Find where the given text appears and provide that cell's center as [x, y] coordinate. 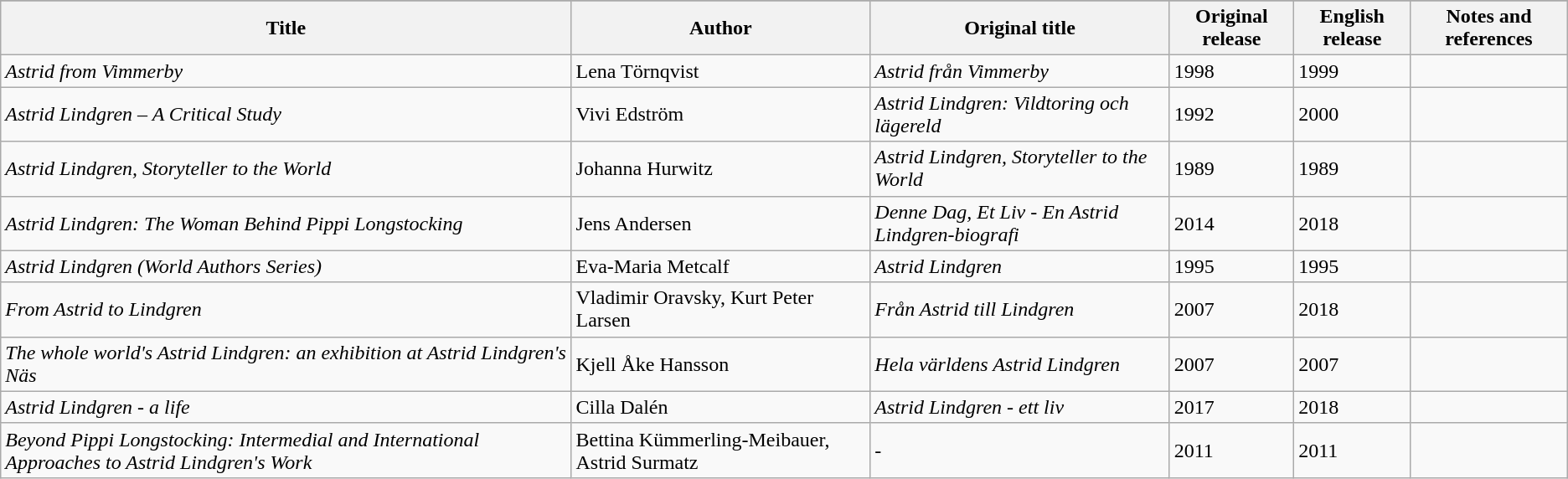
Author [720, 28]
Astrid Lindgren - a life [286, 407]
Astrid Lindgren: Vildtoring och lägereld [1020, 114]
Astrid Lindgren [1020, 266]
Notes and references [1489, 28]
Astrid Lindgren: The Woman Behind Pippi Longstocking [286, 223]
Cilla Dalén [720, 407]
Kjell Åke Hansson [720, 363]
Title [286, 28]
Original title [1020, 28]
Beyond Pippi Longstocking: Intermedial and International Approaches to Astrid Lindgren's Work [286, 451]
2000 [1352, 114]
Jens Andersen [720, 223]
1992 [1231, 114]
1998 [1231, 71]
Johanna Hurwitz [720, 169]
Astrid from Vimmerby [286, 71]
2017 [1231, 407]
Hela världens Astrid Lindgren [1020, 363]
Astrid Lindgren – A Critical Study [286, 114]
Lena Törnqvist [720, 71]
1999 [1352, 71]
Astrid Lindgren (World Authors Series) [286, 266]
Original release [1231, 28]
The whole world's Astrid Lindgren: an exhibition at Astrid Lindgren's Näs [286, 363]
Vladimir Oravsky, Kurt Peter Larsen [720, 310]
- [1020, 451]
2014 [1231, 223]
English release [1352, 28]
Denne Dag, Et Liv - En Astrid Lindgren-biografi [1020, 223]
Bettina Kümmerling-Meibauer, Astrid Surmatz [720, 451]
Vivi Edström [720, 114]
Från Astrid till Lindgren [1020, 310]
From Astrid to Lindgren [286, 310]
Astrid från Vimmerby [1020, 71]
Eva-Maria Metcalf [720, 266]
Astrid Lindgren - ett liv [1020, 407]
